Pinpoint the cell where the given text exists, returning its [X, Y] midpoint coordinate. 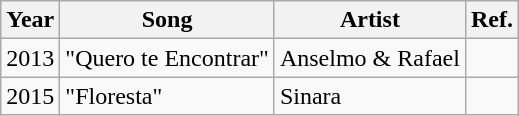
Year [30, 20]
Sinara [370, 96]
Artist [370, 20]
Song [168, 20]
2013 [30, 58]
Ref. [492, 20]
"Quero te Encontrar" [168, 58]
2015 [30, 96]
"Floresta" [168, 96]
Anselmo & Rafael [370, 58]
